From the cell containing the given text, extract its center point as (x, y) coordinate. 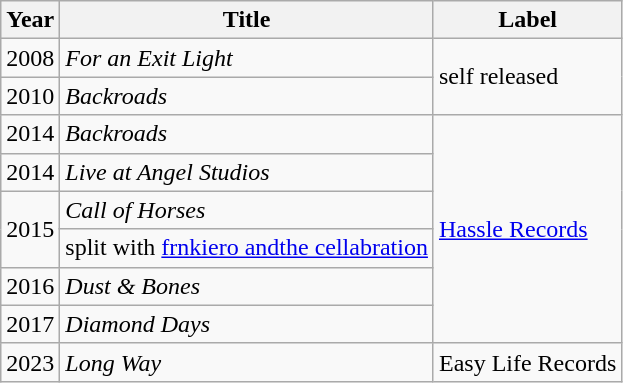
Live at Angel Studios (247, 172)
Title (247, 20)
2008 (30, 58)
2016 (30, 286)
2017 (30, 324)
Year (30, 20)
Easy Life Records (527, 362)
Dust & Bones (247, 286)
2015 (30, 229)
self released (527, 77)
For an Exit Light (247, 58)
Hassle Records (527, 229)
Label (527, 20)
split with frnkiero andthe cellabration (247, 248)
Call of Horses (247, 210)
Long Way (247, 362)
Diamond Days (247, 324)
2010 (30, 96)
2023 (30, 362)
